Return the (x, y) coordinate for the center point of the cell that contains the specified text.  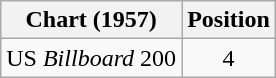
4 (229, 58)
Position (229, 20)
US Billboard 200 (92, 58)
Chart (1957) (92, 20)
